Determine the (X, Y) coordinate at the center of the cell enclosing the given text.  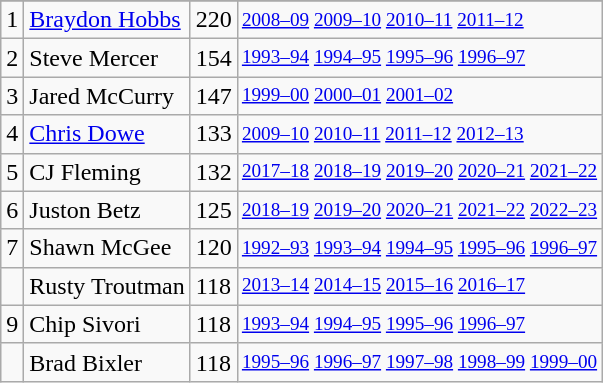
6 (12, 210)
Brad Bixler (107, 362)
1992–93 1993–94 1994–95 1995–96 1996–97 (419, 248)
9 (12, 324)
2018–19 2019–20 2020–21 2021–22 2022–23 (419, 210)
120 (214, 248)
2013–14 2014–15 2015–16 2016–17 (419, 286)
1 (12, 20)
2008–09 2009–10 2010–11 2011–12 (419, 20)
2009–10 2010–11 2011–12 2012–13 (419, 134)
Steve Mercer (107, 58)
Rusty Troutman (107, 286)
5 (12, 172)
Jared McCurry (107, 96)
4 (12, 134)
147 (214, 96)
125 (214, 210)
1999–00 2000–01 2001–02 (419, 96)
Chip Sivori (107, 324)
Braydon Hobbs (107, 20)
133 (214, 134)
Chris Dowe (107, 134)
7 (12, 248)
154 (214, 58)
3 (12, 96)
220 (214, 20)
Juston Betz (107, 210)
CJ Fleming (107, 172)
2017–18 2018–19 2019–20 2020–21 2021–22 (419, 172)
132 (214, 172)
1995–96 1996–97 1997–98 1998–99 1999–00 (419, 362)
Shawn McGee (107, 248)
2 (12, 58)
